Identify which cell holds the provided text, then report its [X, Y] central coordinate. 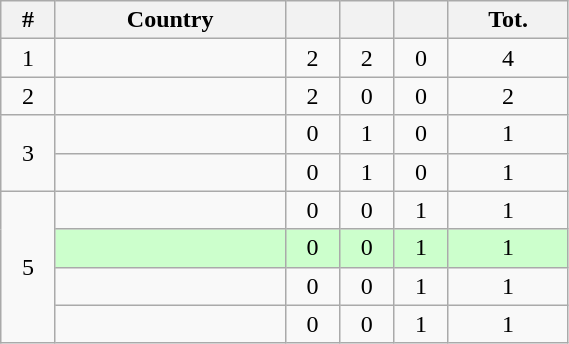
5 [28, 267]
# [28, 20]
Country [170, 20]
4 [508, 58]
3 [28, 153]
Tot. [508, 20]
